For the text-containing cell, return its midpoint in (X, Y) coordinate format. 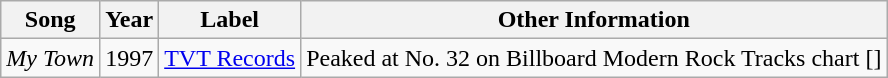
Year (130, 20)
Label (230, 20)
TVT Records (230, 58)
Other Information (594, 20)
1997 (130, 58)
My Town (50, 58)
Song (50, 20)
Peaked at No. 32 on Billboard Modern Rock Tracks chart [] (594, 58)
